Pinpoint the cell where the given text exists, returning its (x, y) midpoint coordinate. 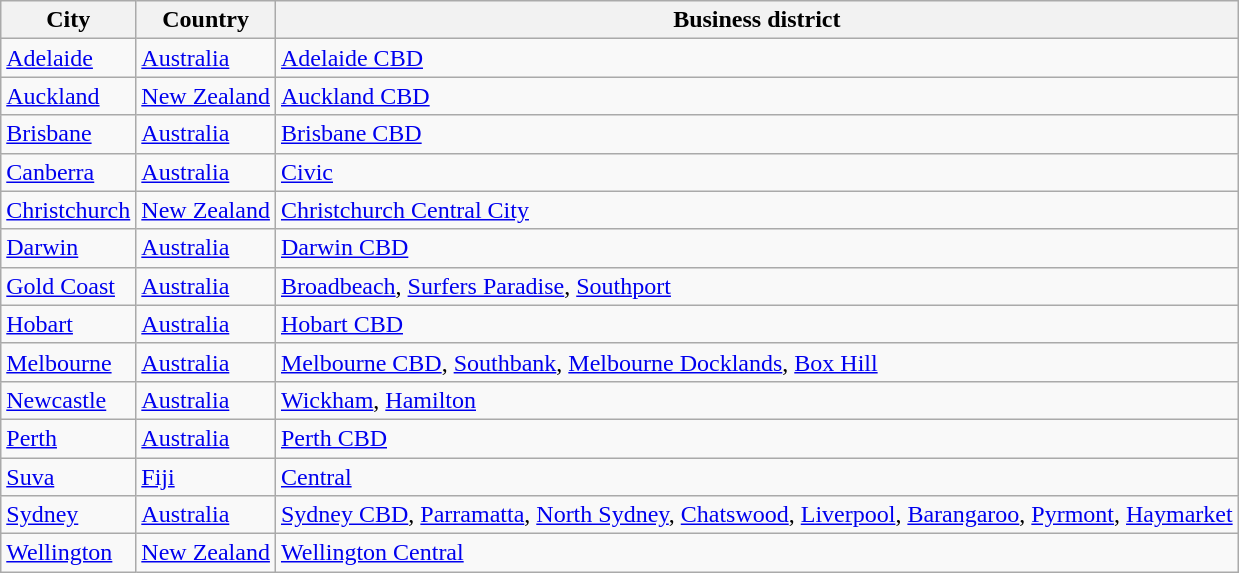
Suva (68, 477)
Christchurch (68, 210)
Auckland (68, 96)
Sydney CBD, Parramatta, North Sydney, Chatswood, Liverpool, Barangaroo, Pyrmont, Haymarket (756, 515)
Auckland CBD (756, 96)
Melbourne CBD, Southbank, Melbourne Docklands, Box Hill (756, 362)
Adelaide CBD (756, 58)
Gold Coast (68, 286)
Business district (756, 20)
Christchurch Central City (756, 210)
Central (756, 477)
Wellington Central (756, 553)
Perth CBD (756, 438)
Broadbeach, Surfers Paradise, Southport (756, 286)
Darwin (68, 248)
Country (206, 20)
Brisbane CBD (756, 134)
Melbourne (68, 362)
Canberra (68, 172)
Darwin CBD (756, 248)
Fiji (206, 477)
Hobart (68, 324)
Hobart CBD (756, 324)
Wickham, Hamilton (756, 400)
City (68, 20)
Perth (68, 438)
Sydney (68, 515)
Newcastle (68, 400)
Adelaide (68, 58)
Wellington (68, 553)
Civic (756, 172)
Brisbane (68, 134)
